Determine the [x, y] coordinate at the center of the cell enclosing the given text.  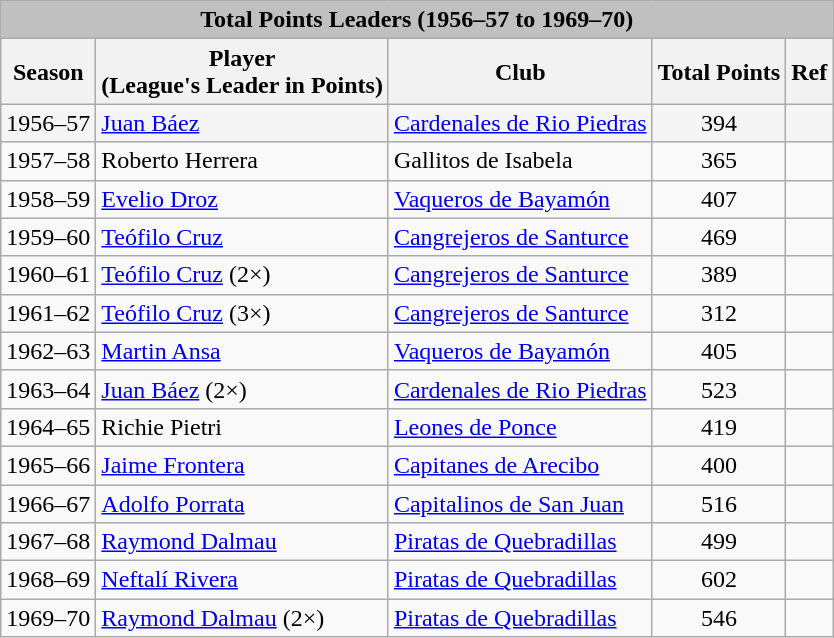
602 [719, 580]
Teófilo Cruz [242, 237]
Season [48, 72]
1964–65 [48, 427]
1963–64 [48, 389]
389 [719, 275]
Player(League's Leader in Points) [242, 72]
312 [719, 313]
523 [719, 389]
469 [719, 237]
1957–58 [48, 161]
Martin Ansa [242, 351]
400 [719, 465]
Adolfo Porrata [242, 503]
405 [719, 351]
407 [719, 199]
1968–69 [48, 580]
394 [719, 123]
1969–70 [48, 618]
1965–66 [48, 465]
Teófilo Cruz (2×) [242, 275]
499 [719, 542]
Teófilo Cruz (3×) [242, 313]
Raymond Dalmau (2×) [242, 618]
Leones de Ponce [520, 427]
516 [719, 503]
Raymond Dalmau [242, 542]
365 [719, 161]
1960–61 [48, 275]
Gallitos de Isabela [520, 161]
419 [719, 427]
1959–60 [48, 237]
Richie Pietri [242, 427]
Neftalí Rivera [242, 580]
1958–59 [48, 199]
1967–68 [48, 542]
Evelio Droz [242, 199]
Capitanes de Arecibo [520, 465]
Ref [810, 72]
Club [520, 72]
Total Points [719, 72]
Capitalinos de San Juan [520, 503]
Juan Báez (2×) [242, 389]
Roberto Herrera [242, 161]
546 [719, 618]
1956–57 [48, 123]
Juan Báez [242, 123]
1962–63 [48, 351]
1966–67 [48, 503]
1961–62 [48, 313]
Jaime Frontera [242, 465]
Total Points Leaders (1956–57 to 1969–70) [417, 20]
